Identify which cell holds the provided text, then report its (x, y) central coordinate. 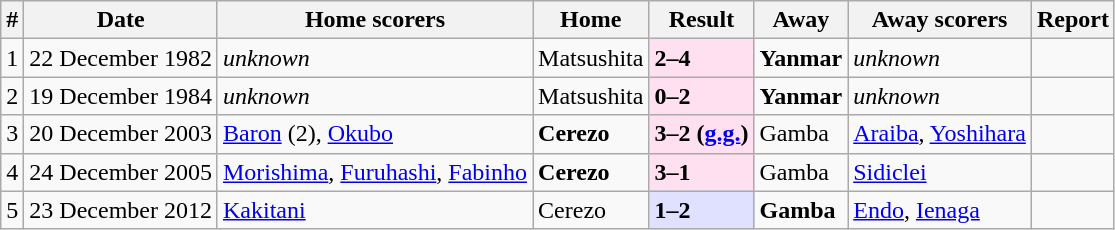
Endo, Ienaga (940, 210)
1 (12, 58)
4 (12, 172)
2–4 (702, 58)
Result (702, 20)
Sidiclei (940, 172)
3–2 (g.g.) (702, 134)
Kakitani (374, 210)
# (12, 20)
Date (121, 20)
3–1 (702, 172)
Away scorers (940, 20)
22 December 1982 (121, 58)
24 December 2005 (121, 172)
Baron (2), Okubo (374, 134)
Araiba, Yoshihara (940, 134)
5 (12, 210)
Report (1072, 20)
1–2 (702, 210)
3 (12, 134)
Home scorers (374, 20)
20 December 2003 (121, 134)
23 December 2012 (121, 210)
Home (591, 20)
19 December 1984 (121, 96)
0–2 (702, 96)
2 (12, 96)
Away (801, 20)
Morishima, Furuhashi, Fabinho (374, 172)
